Search for the cell housing the specified text and yield its [x, y] center coordinate. 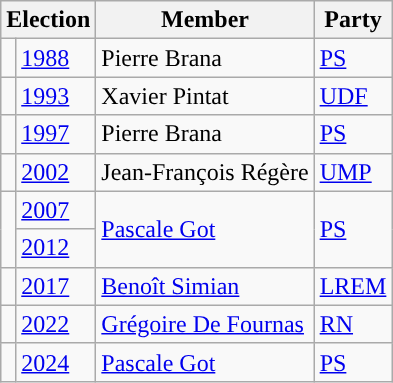
2024 [56, 362]
2012 [56, 248]
2017 [56, 286]
1993 [56, 96]
Grégoire De Fournas [205, 324]
Xavier Pintat [205, 96]
LREM [353, 286]
Member [205, 20]
Jean-François Régère [205, 172]
Election [48, 20]
RN [353, 324]
Benoît Simian [205, 286]
2022 [56, 324]
1997 [56, 134]
1988 [56, 58]
2007 [56, 210]
Party [353, 20]
UDF [353, 96]
2002 [56, 172]
UMP [353, 172]
